Determine the [x, y] coordinate at the center of the cell enclosing the given text.  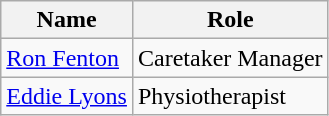
Physiotherapist [230, 96]
Ron Fenton [67, 58]
Role [230, 20]
Eddie Lyons [67, 96]
Caretaker Manager [230, 58]
Name [67, 20]
